Return (x, y) of the center of cell containing provided text 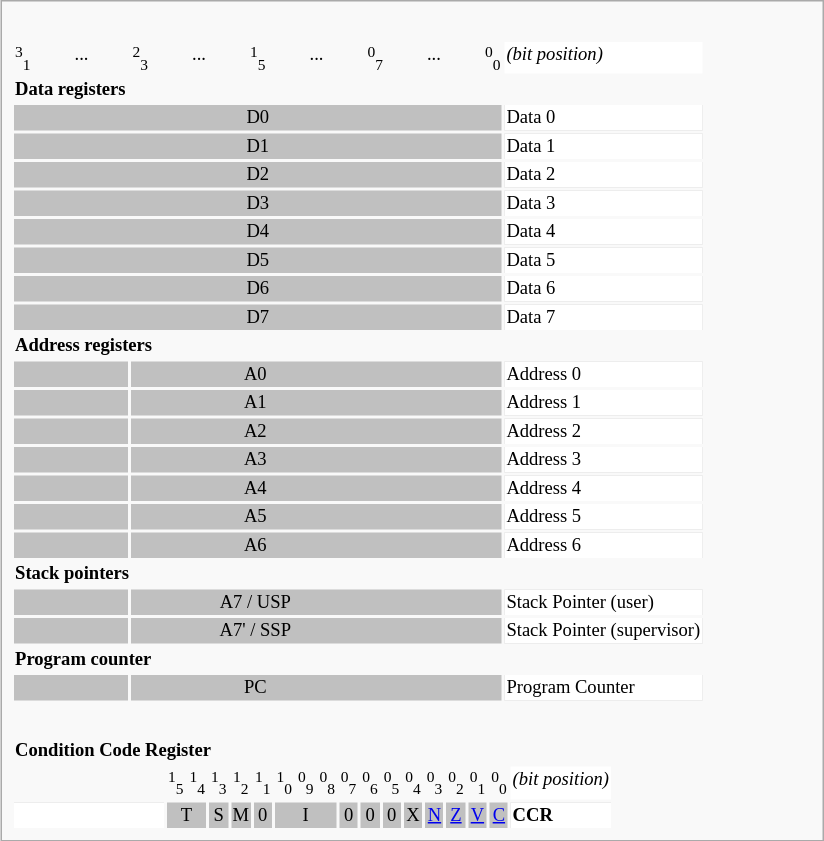
A6 (316, 546)
Address 5 (604, 518)
Data 3 (604, 204)
Stack Pointer (user) (604, 603)
T (187, 815)
12 (241, 783)
04 (413, 783)
01 (477, 783)
D0 (258, 119)
Address 0 (604, 375)
09 (305, 783)
Program Counter (604, 689)
Stack Pointer (supervisor) (604, 632)
D7 (258, 318)
A3 (316, 461)
A7 / USP (316, 603)
02 (456, 783)
Data 6 (604, 290)
23 (140, 58)
D6 (258, 290)
31 (23, 58)
10 (284, 783)
13 (218, 783)
11 (262, 783)
Z (456, 815)
D5 (258, 261)
D1 (258, 147)
03 (434, 783)
Data 5 (604, 261)
A0 (316, 375)
A5 (316, 518)
A7' / SSP (316, 632)
A2 (316, 432)
D3 (258, 204)
Data 0 (604, 119)
Address 2 (604, 432)
A4 (316, 489)
Data 7 (604, 318)
Condition Code Register 15 14 13 12 11 10 09 08 07 06 05 04 03 02 01 00 (bit position) T S M 0 I 0 0 0 X N Z V C CCR (412, 771)
I (306, 815)
Condition Code Register (262, 752)
06 (370, 783)
05 (391, 783)
D4 (258, 233)
CCR (560, 815)
Stack pointers (358, 575)
N (434, 815)
Data registers (358, 90)
Address 4 (604, 489)
Address 3 (604, 461)
14 (197, 783)
Program counter (358, 660)
Data 1 (604, 147)
D2 (258, 176)
M (241, 815)
08 (327, 783)
PC (316, 689)
A1 (316, 404)
C (499, 815)
X (413, 815)
Address 1 (604, 404)
S (218, 815)
Address 6 (604, 546)
Data 2 (604, 176)
Data 4 (604, 233)
V (477, 815)
Address registers (358, 347)
